Return the [X, Y] coordinate for the center point of the cell that contains the specified text.  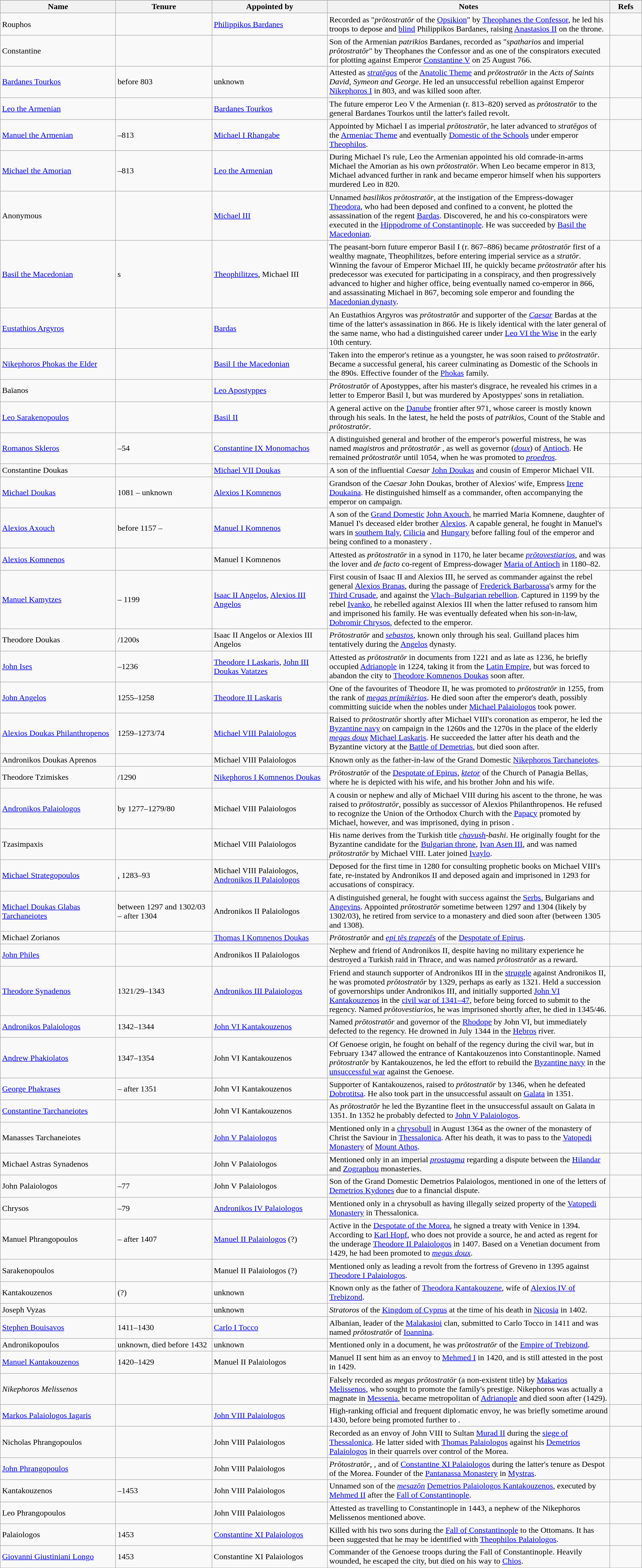
Michael III [270, 216]
Theodore II Laskaris [270, 698]
Name [58, 7]
Theodore Doukas [58, 640]
Isaac II Angelos or Alexios III Angelos [270, 640]
Michael Zorianos [58, 938]
–79 [164, 1208]
John Philes [58, 955]
Constantine Tarchaneiotes [58, 1111]
Michael Strategopoulos [58, 875]
Andrew Phakiolatos [58, 1058]
Thomas I Komnenos Doukas [270, 938]
John Ises [58, 666]
Joseph Vyzas [58, 1310]
Andronikos III Palaiologos [270, 991]
1342–1344 [164, 1027]
, 1283–93 [164, 875]
1081 – unknown [164, 492]
Mentioned only in a chrysobull as having illegally seized property of the Vatopedi Monastery in Thessalonica. [469, 1208]
High-ranking official and frequent diplomatic envoy, he was briefly sometime around 1430, before being promoted further to . [469, 1415]
Theophilitzes, Michael III [270, 274]
Manuel Phrangopoulos [58, 1239]
John Phrangopoulos [58, 1469]
– after 1407 [164, 1239]
1420–1429 [164, 1363]
Andronikos Doukas Aprenos [58, 760]
Nicholas Phrangopoulos [58, 1442]
–1236 [164, 666]
John Palaiologos [58, 1186]
Michael VIII Palaiologos, Andronikos II Palaiologos [270, 875]
Nikephoros Phokas the Elder [58, 364]
Isaac II Angelos, Alexios III Angelos [270, 600]
Mentioned only in a document, he was prōtostratōr of the Empire of Trebizond. [469, 1345]
Philippikos Bardanes [270, 24]
Alexios I Komnenos [270, 492]
Theodore I Laskaris, John III Doukas Vatatzes [270, 666]
Rouphos [58, 24]
Leo Sarakenopoulos [58, 417]
Tzasimpaxis [58, 844]
Refs [626, 7]
Bardas [270, 328]
The future emperor Leo V the Armenian (r. 813–820) served as prōtostratōr to the general Bardanes Tourkos until the latter's failed revolt. [469, 108]
Nikephoros I Komnenos Doukas [270, 777]
Albanian, leader of the Malakasioi clan, submitted to Carlo Tocco in 1411 and was named prōtostratōr of Ioannina. [469, 1327]
Stratoros of the Kingdom of Cyprus at the time of his death in Nicosia in 1402. [469, 1310]
Manuel II Palaiologos [270, 1363]
Manuel Kamytzes [58, 600]
1259–1273/74 [164, 733]
Manuel the Armenian [58, 135]
Commander of the Genoese troops during the Fall of Constantinople. Heavily wounded, he escaped the city, but died on his way to Chios. [469, 1557]
between 1297 and 1302/03 – after 1304 [164, 911]
Andronikopoulos [58, 1345]
Mentioned only as leading a revolt from the fortress of Greveno in 1395 against Theodore I Palaiologos. [469, 1271]
Theodore Synadenos [58, 991]
Michael Doukas [58, 492]
Constantine Doukas [58, 470]
Appointed by [270, 7]
– 1199 [164, 600]
Basil the Macedonian [58, 274]
before 1157 – [164, 528]
Alexios Axouch [58, 528]
Michael I Rhangabe [270, 135]
by 1277–1279/80 [164, 808]
/1290 [164, 777]
Known only as the father of Theodora Kantakouzene, wife of Alexios IV of Trebizond. [469, 1292]
–1453 [164, 1490]
– after 1351 [164, 1089]
Tenure [164, 7]
Anonymous [58, 216]
Michael the Amorian [58, 171]
Carlo I Tocco [270, 1327]
–77 [164, 1186]
Stephen Bouisavos [58, 1327]
John Angelos [58, 698]
before 803 [164, 82]
Prōtostratōr and epi tēs trapezēs of the Despotate of Epirus. [469, 938]
Mentioned only in an imperial prostagma regarding a dispute between the Hilandar and Zographou monasteries. [469, 1164]
Prōtostratōr, , and of Constantine XI Palaiologos during the latter's tenure as Despot of the Morea. Founder of the Pantanassa Monastery in Mystras. [469, 1469]
Andronikos IV Palaiologos [270, 1208]
Basil II [270, 417]
1255–1258 [164, 698]
Basil I the Macedonian [270, 364]
1411–1430 [164, 1327]
Manasses Tarchaneiotes [58, 1138]
Manuel II sent him as an envoy to Mehmed I in 1420, and is still attested in the post in 1429. [469, 1363]
Alexios Doukas Philanthropenos [58, 733]
Nikephoros Melissenos [58, 1389]
Baïanos [58, 391]
Michael Doukas Glabas Tarchaneiotes [58, 911]
(?) [164, 1292]
Leo Apostyppes [270, 391]
Named prōtostratōr and governor of the Rhodope by John VI, but immediately defected to the regency. He drowned in July 1344 in the Hebros river. [469, 1027]
Romanos Skleros [58, 448]
Constantine IX Monomachos [270, 448]
unknown, died before 1432 [164, 1345]
1347–1354 [164, 1058]
Theodore Tzimiskes [58, 777]
Chrysos [58, 1208]
Manuel Kantakouzenos [58, 1363]
George Phakrases [58, 1089]
Known only as the father-in-law of the Grand Domestic Nikephoros Tarchaneiotes. [469, 760]
Notes [469, 7]
Leo Phrangopoulos [58, 1513]
As prōtostratōr he led the Byzantine fleet in the unsuccessful assault on Galata in 1351. In 1352 he probably defected to John V Palaiologos. [469, 1111]
1321/29–1343 [164, 991]
Attested as travelling to Constantinople in 1443, a nephew of the Nikephoros Melissenos mentioned above. [469, 1513]
Michael VII Doukas [270, 470]
Prōtostratōr and sebastos, known only through his seal. Guilland places him tentatively during the Angelos dynasty. [469, 640]
Sarakenopoulos [58, 1271]
s [164, 274]
Markos Palaiologos Iagaris [58, 1415]
A son of the influential Caesar John Doukas and cousin of Emperor Michael VII. [469, 470]
/1200s [164, 640]
Alexios Komnenos [58, 559]
Son of the Grand Domestic Demetrios Palaiologos, mentioned in one of the letters of Demetrios Kydones due to a financial dispute. [469, 1186]
Eustathios Argyros [58, 328]
Giovanni Giustiniani Longo [58, 1557]
Michael Astras Synadenos [58, 1164]
–54 [164, 448]
Palaiologos [58, 1534]
Unnamed son of the mesazōn Demetrios Palaiologos Kantakouzenos, executed by Mehmed II after the Fall of Constantinople. [469, 1490]
Constantine [58, 51]
